Extract the [x, y] coordinate from the center of the cell holding the provided text.  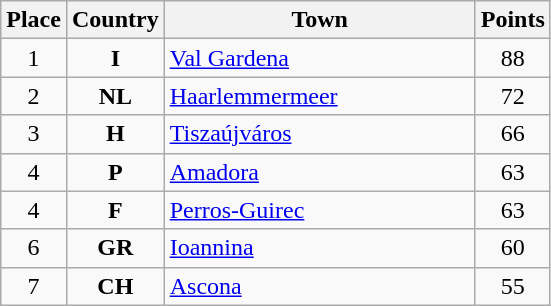
H [115, 134]
66 [512, 134]
Tiszaújváros [320, 134]
6 [34, 248]
P [115, 172]
7 [34, 286]
I [115, 58]
Town [320, 20]
3 [34, 134]
Points [512, 20]
Ioannina [320, 248]
GR [115, 248]
Perros-Guirec [320, 210]
2 [34, 96]
Country [115, 20]
Val Gardena [320, 58]
Ascona [320, 286]
F [115, 210]
88 [512, 58]
72 [512, 96]
Amadora [320, 172]
60 [512, 248]
55 [512, 286]
Haarlemmermeer [320, 96]
NL [115, 96]
Place [34, 20]
CH [115, 286]
1 [34, 58]
